For the text-containing cell, return its midpoint in (X, Y) coordinate format. 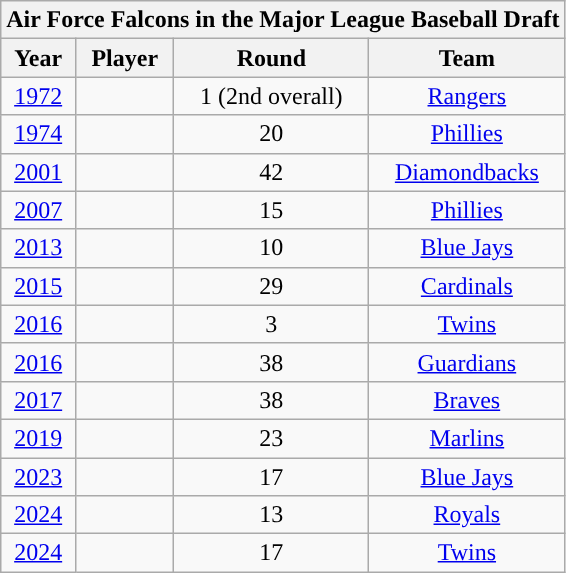
Cardinals (467, 286)
15 (272, 210)
2019 (38, 438)
Diamondbacks (467, 172)
29 (272, 286)
Marlins (467, 438)
Team (467, 58)
2013 (38, 248)
2007 (38, 210)
2023 (38, 477)
3 (272, 324)
42 (272, 172)
2001 (38, 172)
Guardians (467, 362)
Round (272, 58)
Player (125, 58)
Year (38, 58)
23 (272, 438)
Royals (467, 515)
1972 (38, 96)
10 (272, 248)
13 (272, 515)
20 (272, 134)
Braves (467, 400)
2017 (38, 400)
1974 (38, 134)
Rangers (467, 96)
Air Force Falcons in the Major League Baseball Draft (283, 20)
2015 (38, 286)
1 (2nd overall) (272, 96)
